For the text-containing cell, return its midpoint in (x, y) coordinate format. 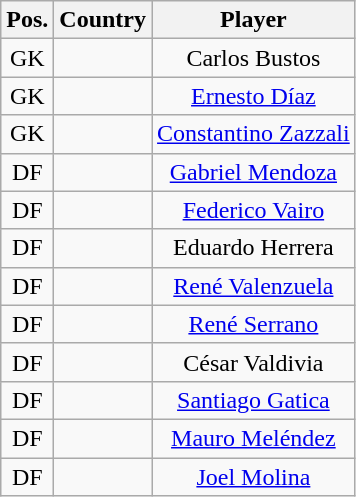
Gabriel Mendoza (254, 172)
Carlos Bustos (254, 58)
Country (103, 20)
César Valdivia (254, 362)
Player (254, 20)
Pos. (28, 20)
Santiago Gatica (254, 400)
Eduardo Herrera (254, 248)
René Serrano (254, 324)
Ernesto Díaz (254, 96)
Mauro Meléndez (254, 438)
Joel Molina (254, 477)
René Valenzuela (254, 286)
Federico Vairo (254, 210)
Constantino Zazzali (254, 134)
